Extract the (X, Y) coordinate from the center of the cell holding the provided text.  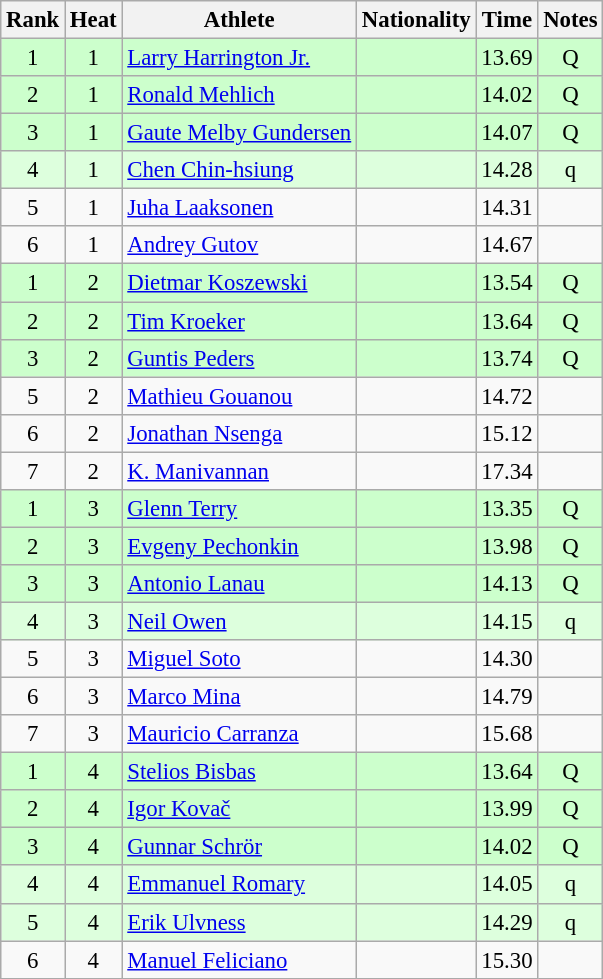
14.30 (507, 659)
15.12 (507, 433)
Stelios Bisbas (240, 772)
Athlete (240, 20)
Marco Mina (240, 697)
17.34 (507, 471)
13.74 (507, 358)
13.69 (507, 58)
Tim Kroeker (240, 321)
Gaute Melby Gundersen (240, 133)
Dietmar Koszewski (240, 283)
15.68 (507, 734)
K. Manivannan (240, 471)
Guntis Peders (240, 358)
Miguel Soto (240, 659)
Rank (33, 20)
Manuel Feliciano (240, 960)
Glenn Terry (240, 509)
Gunnar Schrör (240, 847)
14.13 (507, 584)
Mauricio Carranza (240, 734)
14.07 (507, 133)
14.67 (507, 245)
Andrey Gutov (240, 245)
15.30 (507, 960)
Mathieu Gouanou (240, 396)
Jonathan Nsenga (240, 433)
Evgeny Pechonkin (240, 546)
Heat (94, 20)
Nationality (416, 20)
Erik Ulvness (240, 922)
14.05 (507, 885)
14.72 (507, 396)
Neil Owen (240, 621)
13.99 (507, 809)
14.28 (507, 170)
Time (507, 20)
Chen Chin-hsiung (240, 170)
14.15 (507, 621)
Notes (570, 20)
Larry Harrington Jr. (240, 58)
14.31 (507, 208)
13.35 (507, 509)
13.54 (507, 283)
Igor Kovač (240, 809)
Juha Laaksonen (240, 208)
Ronald Mehlich (240, 95)
Antonio Lanau (240, 584)
Emmanuel Romary (240, 885)
14.79 (507, 697)
13.98 (507, 546)
14.29 (507, 922)
